Return [X, Y] of the center of cell containing provided text 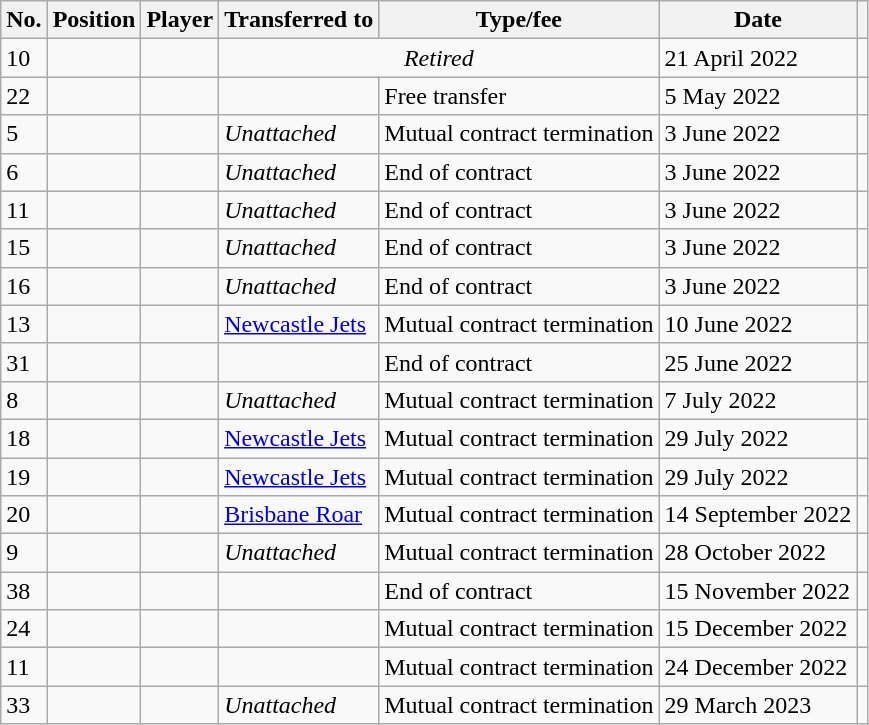
19 [24, 477]
Position [94, 20]
14 September 2022 [758, 515]
8 [24, 400]
18 [24, 438]
24 December 2022 [758, 667]
Date [758, 20]
Player [180, 20]
24 [24, 629]
29 March 2023 [758, 705]
20 [24, 515]
10 June 2022 [758, 324]
38 [24, 591]
No. [24, 20]
Free transfer [519, 96]
Transferred to [299, 20]
22 [24, 96]
7 July 2022 [758, 400]
15 [24, 248]
15 November 2022 [758, 591]
13 [24, 324]
16 [24, 286]
Type/fee [519, 20]
25 June 2022 [758, 362]
15 December 2022 [758, 629]
10 [24, 58]
Retired [439, 58]
6 [24, 172]
21 April 2022 [758, 58]
5 [24, 134]
28 October 2022 [758, 553]
9 [24, 553]
31 [24, 362]
Brisbane Roar [299, 515]
5 May 2022 [758, 96]
33 [24, 705]
